From the cell containing the given text, extract its center point as [x, y] coordinate. 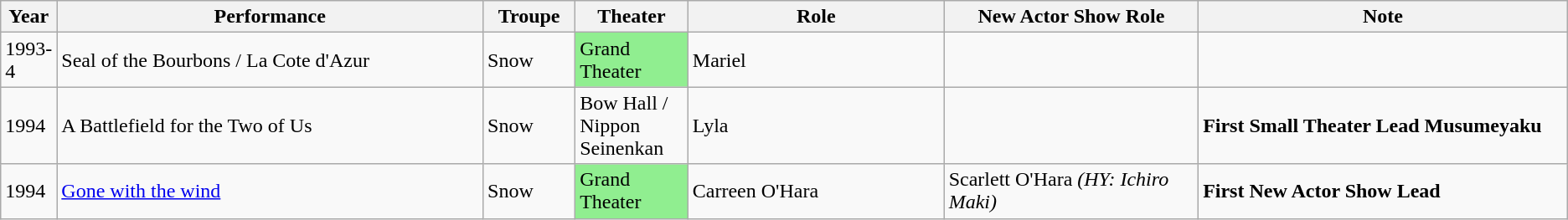
1993-4 [28, 60]
Year [28, 17]
Troupe [529, 17]
New Actor Show Role [1070, 17]
Role [816, 17]
Carreen O'Hara [816, 191]
A Battlefield for the Two of Us [270, 125]
Gone with the wind [270, 191]
Performance [270, 17]
Note [1384, 17]
Bow Hall / Nippon Seinenkan [632, 125]
Theater [632, 17]
Seal of the Bourbons / La Cote d'Azur [270, 60]
Lyla [816, 125]
First New Actor Show Lead [1384, 191]
Scarlett O'Hara (HY: Ichiro Maki) [1070, 191]
First Small Theater Lead Musumeyaku [1384, 125]
Mariel [816, 60]
